From the cell containing the given text, extract its center point as (X, Y) coordinate. 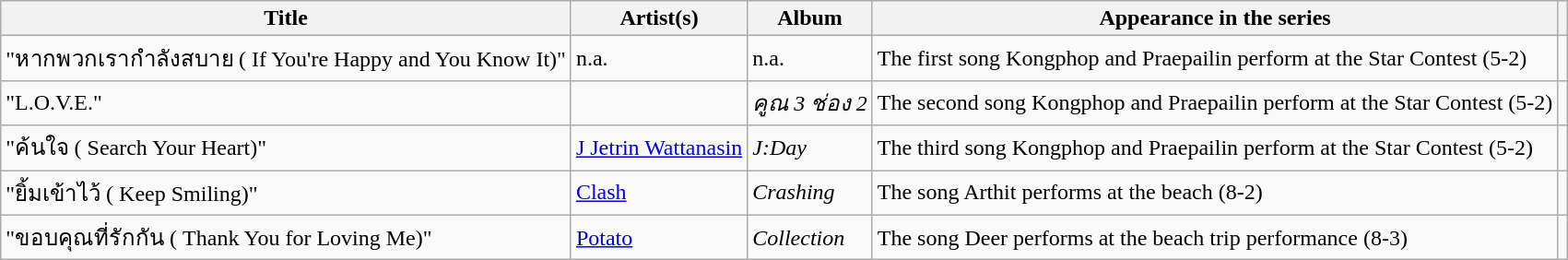
The first song Kongphop and Praepailin perform at the Star Contest (5-2) (1215, 59)
"ขอบคุณที่รักกัน ( Thank You for Loving Me)" (286, 238)
Collection (810, 238)
"ค้นใจ ( Search Your Heart)" (286, 148)
The second song Kongphop and Praepailin perform at the Star Contest (5-2) (1215, 103)
J:Day (810, 148)
Title (286, 18)
"หากพวกเรากำลังสบาย ( If You're Happy and You Know It)" (286, 59)
J Jetrin Wattanasin (658, 148)
The song Arthit performs at the beach (8-2) (1215, 192)
"L.O.V.E." (286, 103)
"ยิ้มเข้าไว้ ( Keep Smiling)" (286, 192)
คูณ 3 ช่อง 2 (810, 103)
Clash (658, 192)
Crashing (810, 192)
The third song Kongphop and Praepailin perform at the Star Contest (5-2) (1215, 148)
Artist(s) (658, 18)
Potato (658, 238)
Appearance in the series (1215, 18)
The song Deer performs at the beach trip performance (8-3) (1215, 238)
Album (810, 18)
